Scan for the cell matching the given text and deliver its (x, y) coordinate at center. 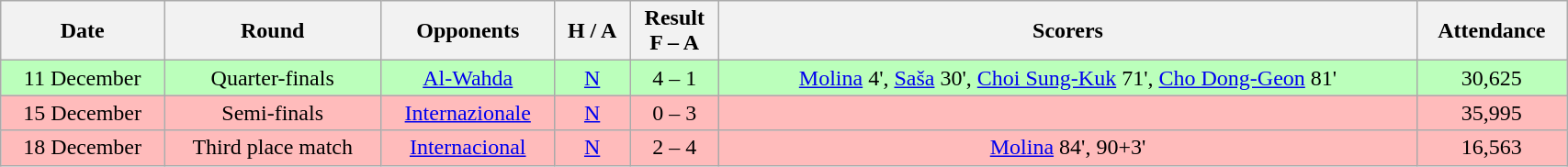
Internazionale (468, 113)
0 – 3 (674, 113)
15 December (83, 113)
16,563 (1492, 148)
11 December (83, 78)
Third place match (273, 148)
Internacional (468, 148)
ResultF – A (674, 31)
18 December (83, 148)
Al-Wahda (468, 78)
Molina 84', 90+3' (1067, 148)
Semi-finals (273, 113)
2 – 4 (674, 148)
Attendance (1492, 31)
Round (273, 31)
Opponents (468, 31)
30,625 (1492, 78)
35,995 (1492, 113)
Scorers (1067, 31)
Quarter-finals (273, 78)
H / A (592, 31)
4 – 1 (674, 78)
Molina 4', Saša 30', Choi Sung-Kuk 71', Cho Dong-Geon 81' (1067, 78)
Date (83, 31)
